From the cell containing the given text, extract its center point as (x, y) coordinate. 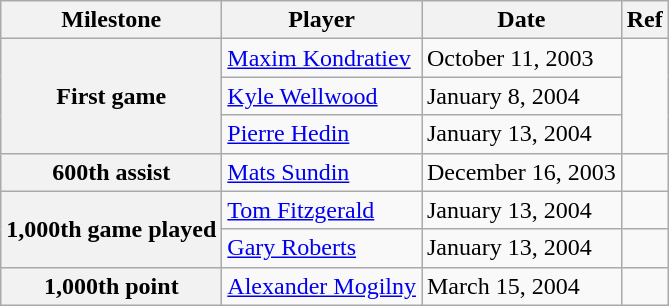
December 16, 2003 (522, 172)
October 11, 2003 (522, 58)
Milestone (112, 20)
1,000th point (112, 286)
January 8, 2004 (522, 96)
Date (522, 20)
1,000th game played (112, 229)
Gary Roberts (322, 248)
Mats Sundin (322, 172)
600th assist (112, 172)
Pierre Hedin (322, 134)
Tom Fitzgerald (322, 210)
Alexander Mogilny (322, 286)
Ref (644, 20)
Maxim Kondratiev (322, 58)
Player (322, 20)
Kyle Wellwood (322, 96)
March 15, 2004 (522, 286)
First game (112, 96)
